Determine the (x, y) coordinate at the center of the cell enclosing the given text.  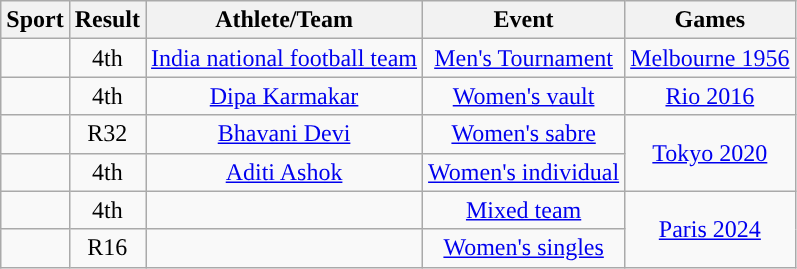
Sport (35, 20)
Melbourne 1956 (710, 58)
Men's Tournament (524, 58)
Paris 2024 (710, 229)
Women's singles (524, 248)
Dipa Karmakar (284, 96)
Tokyo 2020 (710, 153)
Rio 2016 (710, 96)
Result (107, 20)
R32 (107, 134)
Games (710, 20)
Women's sabre (524, 134)
Athlete/Team (284, 20)
Women's vault (524, 96)
Bhavani Devi (284, 134)
R16 (107, 248)
Women's individual (524, 172)
Event (524, 20)
Mixed team (524, 210)
India national football team (284, 58)
Aditi Ashok (284, 172)
